Capture the cell that displays the provided text and extract its (x, y) central coordinate. 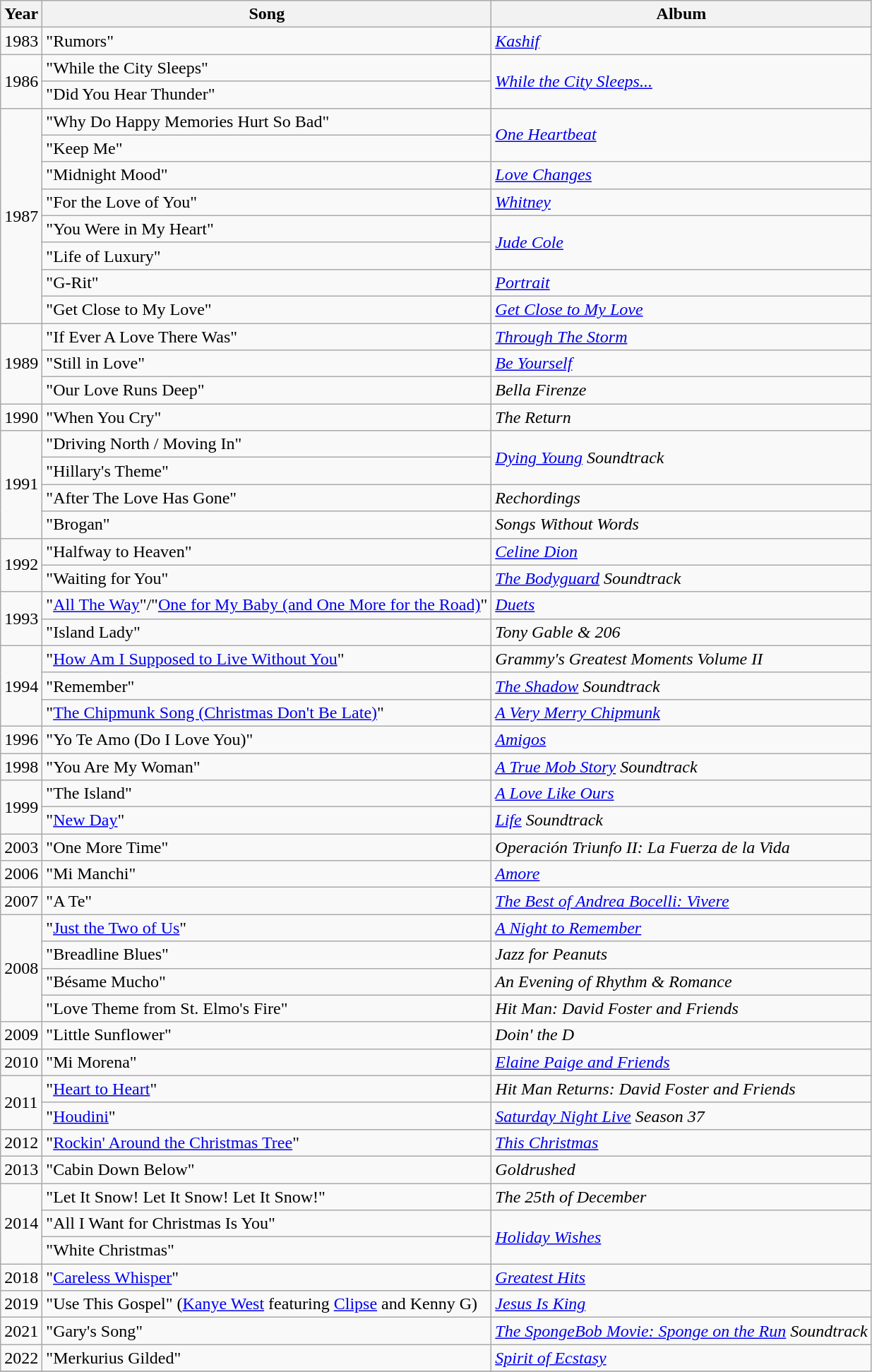
"Yo Te Amo (Do I Love You)" (267, 739)
One Heartbeat (681, 135)
The Best of Andrea Bocelli: Vivere (681, 901)
Song (267, 14)
Doin' the D (681, 1035)
"Did You Hear Thunder" (267, 95)
"Mi Morena" (267, 1062)
An Evening of Rhythm & Romance (681, 982)
Tony Gable & 206 (681, 632)
Love Changes (681, 175)
Get Close to My Love (681, 309)
Hit Man: David Foster and Friends (681, 1008)
"Remember" (267, 686)
Through The Storm (681, 337)
This Christmas (681, 1143)
While the City Sleeps... (681, 81)
"Get Close to My Love" (267, 309)
"Still in Love" (267, 364)
Whitney (681, 202)
"Let It Snow! Let It Snow! Let It Snow!" (267, 1197)
Celine Dion (681, 551)
1998 (21, 766)
"Hillary's Theme" (267, 471)
Jazz for Peanuts (681, 955)
1999 (21, 807)
1996 (21, 739)
"Merkurius Gilded" (267, 1358)
Year (21, 14)
"A Te" (267, 901)
"The Chipmunk Song (Christmas Don't Be Late)" (267, 712)
The Return (681, 417)
Holiday Wishes (681, 1237)
"For the Love of You" (267, 202)
"Midnight Mood" (267, 175)
"Bésame Mucho" (267, 982)
"Island Lady" (267, 632)
"All I Want for Christmas Is You" (267, 1224)
A Love Like Ours (681, 794)
1990 (21, 417)
"Rumors" (267, 41)
2021 (21, 1331)
"Driving North / Moving In" (267, 444)
Life Soundtrack (681, 821)
"While the City Sleeps" (267, 68)
"Waiting for You" (267, 578)
2006 (21, 874)
"Our Love Runs Deep" (267, 390)
1994 (21, 686)
"Brogan" (267, 525)
"Heart to Heart" (267, 1089)
1983 (21, 41)
"Rockin' Around the Christmas Tree" (267, 1143)
"If Ever A Love There Was" (267, 337)
Saturday Night Live Season 37 (681, 1116)
1989 (21, 364)
The SpongeBob Movie: Sponge on the Run Soundtrack (681, 1331)
A Night to Remember (681, 928)
A Very Merry Chipmunk (681, 712)
2014 (21, 1224)
1992 (21, 565)
"Houdini" (267, 1116)
Jesus Is King (681, 1304)
"Use This Gospel" (Kanye West featuring Clipse and Kenny G) (267, 1304)
"Life of Luxury" (267, 256)
Goldrushed (681, 1169)
1986 (21, 81)
Duets (681, 605)
Jude Cole (681, 242)
Songs Without Words (681, 525)
2010 (21, 1062)
2011 (21, 1102)
"G-Rit" (267, 282)
"How Am I Supposed to Live Without You" (267, 659)
"You Are My Woman" (267, 766)
Bella Firenze (681, 390)
2009 (21, 1035)
Album (681, 14)
"Mi Manchi" (267, 874)
The Bodyguard Soundtrack (681, 578)
2007 (21, 901)
2022 (21, 1358)
"Careless Whisper" (267, 1277)
"All The Way"/"One for My Baby (and One More for the Road)" (267, 605)
Be Yourself (681, 364)
Elaine Paige and Friends (681, 1062)
1993 (21, 619)
The 25th of December (681, 1197)
"White Christmas" (267, 1251)
Greatest Hits (681, 1277)
"When You Cry" (267, 417)
"Just the Two of Us" (267, 928)
Hit Man Returns: David Foster and Friends (681, 1089)
Amore (681, 874)
1987 (21, 215)
2019 (21, 1304)
"After The Love Has Gone" (267, 498)
2018 (21, 1277)
The Shadow Soundtrack (681, 686)
Grammy's Greatest Moments Volume II (681, 659)
Rechordings (681, 498)
A True Mob Story Soundtrack (681, 766)
"You Were in My Heart" (267, 229)
Spirit of Ecstasy (681, 1358)
"Breadline Blues" (267, 955)
Portrait (681, 282)
"Cabin Down Below" (267, 1169)
"The Island" (267, 794)
2008 (21, 968)
"Little Sunflower" (267, 1035)
1991 (21, 484)
2003 (21, 847)
Operación Triunfo II: La Fuerza de la Vida (681, 847)
"New Day" (267, 821)
2013 (21, 1169)
2012 (21, 1143)
"One More Time" (267, 847)
"Halfway to Heaven" (267, 551)
"Keep Me" (267, 148)
Kashif (681, 41)
"Gary's Song" (267, 1331)
"Love Theme from St. Elmo's Fire" (267, 1008)
Dying Young Soundtrack (681, 458)
Amigos (681, 739)
"Why Do Happy Memories Hurt So Bad" (267, 121)
